Locate the cell with the specified text and output its (X, Y) center coordinate. 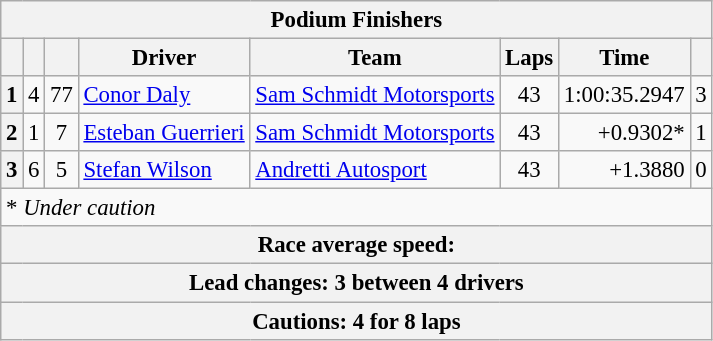
7 (62, 133)
77 (62, 95)
1:00:35.2947 (624, 95)
5 (62, 170)
0 (701, 170)
Podium Finishers (356, 20)
Driver (164, 58)
Team (375, 58)
6 (34, 170)
* Under caution (356, 208)
Conor Daly (164, 95)
Lead changes: 3 between 4 drivers (356, 283)
Andretti Autosport (375, 170)
Esteban Guerrieri (164, 133)
Cautions: 4 for 8 laps (356, 321)
+0.9302* (624, 133)
4 (34, 95)
Stefan Wilson (164, 170)
Laps (530, 58)
+1.3880 (624, 170)
Race average speed: (356, 245)
Time (624, 58)
2 (12, 133)
